Output the (x, y) coordinate of the center of the cell containing the given text.  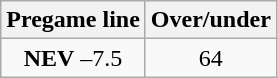
Over/under (210, 20)
64 (210, 58)
Pregame line (74, 20)
NEV –7.5 (74, 58)
